For the text-containing cell, return its midpoint in (x, y) coordinate format. 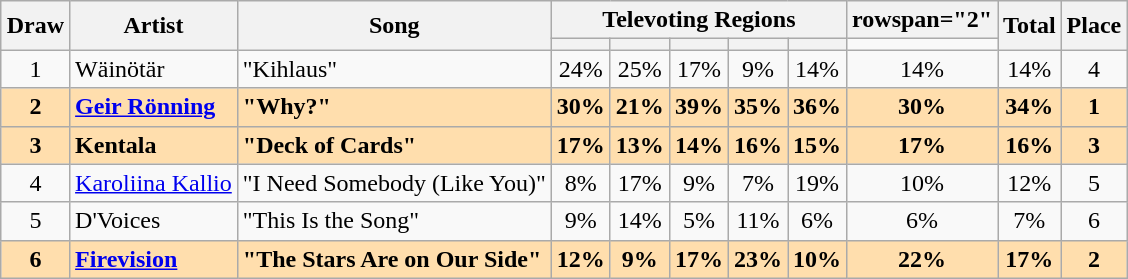
"Kihlaus" (394, 69)
Place (1094, 26)
34% (1030, 107)
Firevision (154, 259)
21% (640, 107)
Draw (35, 26)
Televoting Regions (698, 20)
"Why?" (394, 107)
Artist (154, 26)
"Deck of Cards" (394, 145)
39% (698, 107)
"I Need Somebody (Like You)" (394, 183)
11% (758, 221)
"The Stars Are on Our Side" (394, 259)
rowspan="2" (922, 20)
D'Voices (154, 221)
Geir Rönning (154, 107)
8% (580, 183)
23% (758, 259)
36% (818, 107)
24% (580, 69)
25% (640, 69)
Song (394, 26)
35% (758, 107)
Wäinötär (154, 69)
22% (922, 259)
19% (818, 183)
13% (640, 145)
Karoliina Kallio (154, 183)
"This Is the Song" (394, 221)
Total (1030, 26)
15% (818, 145)
Kentala (154, 145)
5% (698, 221)
